Provide the (x, y) coordinate of the cell's center where the given text is located.  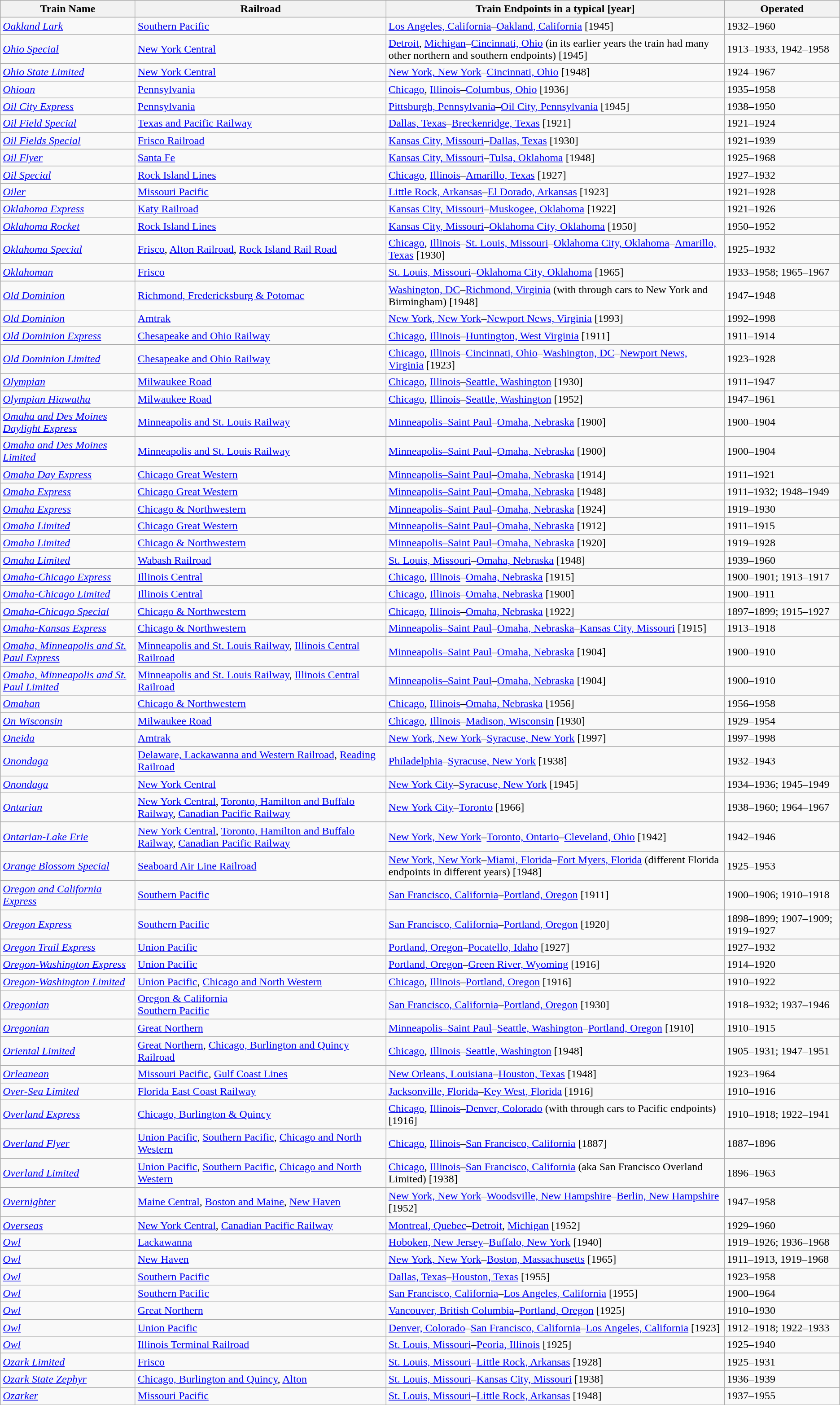
Ozark Limited (68, 1362)
1936–1939 (782, 1379)
Oil City Express (68, 106)
Oil Special (68, 175)
Philadelphia–Syracuse, New York [1938] (555, 761)
1925–1953 (782, 865)
New York Central, Canadian Pacific Railway (260, 1225)
Overland Flyer (68, 1144)
1911–1915 (782, 526)
Omaha and Des Moines Limited (68, 452)
1956–1958 (782, 704)
Chicago, Illinois–Denver, Colorado (with through cars to Pacific endpoints) [1916] (555, 1114)
1913–1933, 1942–1958 (782, 49)
Chicago, Illinois–Cincinnati, Ohio–Washington, DC–Newport News, Virginia [1923] (555, 359)
1911–1921 (782, 474)
New York City–Toronto [1966] (555, 807)
Chicago, Burlington & Quincy (260, 1114)
Denver, Colorado–San Francisco, California–Los Angeles, California [1923] (555, 1328)
1918–1932; 1937–1946 (782, 1005)
1911–1913, 1919–1968 (782, 1259)
Kansas City, Missouri–Oklahoma City, Oklahoma [1950] (555, 226)
1910–1916 (782, 1091)
1910–1915 (782, 1028)
Washington, DC–Richmond, Virginia (with through cars to New York and Birmingham) [1948] (555, 295)
Kansas City, Missouri–Dallas, Texas [1930] (555, 140)
1923–1964 (782, 1074)
Montreal, Quebec–Detroit, Michigan [1952] (555, 1225)
New York City–Syracuse, New York [1945] (555, 784)
St. Louis, Missouri–Little Rock, Arkansas [1948] (555, 1396)
San Francisco, California–Los Angeles, California [1955] (555, 1294)
Omahan (68, 704)
Great Northern, Chicago, Burlington and Quincy Railroad (260, 1051)
1923–1958 (782, 1276)
Oneida (68, 738)
Seaboard Air Line Railroad (260, 865)
1992–1998 (782, 319)
New York, New York–Woodsville, New Hampshire–Berlin, New Hampshire [1952] (555, 1202)
1950–1952 (782, 226)
1997–1998 (782, 738)
1896–1963 (782, 1172)
Missouri Pacific, Gulf Coast Lines (260, 1074)
Oil Flyer (68, 158)
Omaha Day Express (68, 474)
Oil Field Special (68, 123)
Chicago, Illinois–Huntington, West Virginia [1911] (555, 336)
Minneapolis–Saint Paul–Seattle, Washington–Portland, Oregon [1910] (555, 1028)
Overland Express (68, 1114)
Los Angeles, California–Oakland, California [1945] (555, 26)
Ohio Special (68, 49)
Overnighter (68, 1202)
Omaha-Kansas Express (68, 628)
New Orleans, Louisiana–Houston, Texas [1948] (555, 1074)
Omaha, Minneapolis and St. Paul Limited (68, 681)
Dallas, Texas–Breckenridge, Texas [1921] (555, 123)
Oregon and California Express (68, 895)
Katy Railroad (260, 209)
Delaware, Lackawanna and Western Railroad, Reading Railroad (260, 761)
1911–1947 (782, 382)
1911–1914 (782, 336)
Train Name (68, 9)
Kansas City, Missouri–Tulsa, Oklahoma [1948] (555, 158)
Ozarker (68, 1396)
Oil Fields Special (68, 140)
Oklahoma Express (68, 209)
1919–1930 (782, 509)
Portland, Oregon–Green River, Wyoming [1916] (555, 965)
Chicago, Illinois–Portland, Oregon [1916] (555, 982)
Chicago, Illinois–Omaha, Nebraska [1915] (555, 577)
Chicago, Illinois–Omaha, Nebraska [1956] (555, 704)
Vancouver, British Columbia–Portland, Oregon [1925] (555, 1311)
1925–1931 (782, 1362)
Orleanean (68, 1074)
St. Louis, Missouri–Omaha, Nebraska [1948] (555, 560)
1947–1948 (782, 295)
1921–1928 (782, 192)
1929–1954 (782, 721)
San Francisco, California–Portland, Oregon [1920] (555, 924)
Train Endpoints in a typical [year] (555, 9)
1900–1901; 1913–1917 (782, 577)
St. Louis, Missouri–Peoria, Illinois [1925] (555, 1345)
San Francisco, California–Portland, Oregon [1911] (555, 895)
Over-Sea Limited (68, 1091)
Ohioan (68, 89)
Frisco, Alton Railroad, Rock Island Rail Road (260, 250)
1910–1922 (782, 982)
New York, New York–Miami, Florida–Fort Myers, Florida (different Florida endpoints in different years) [1948] (555, 865)
Chicago, Illinois–St. Louis, Missouri–Oklahoma City, Oklahoma–Amarillo, Texas [1930] (555, 250)
1933–1958; 1965–1967 (782, 272)
Oregon Express (68, 924)
1924–1967 (782, 72)
Minneapolis–Saint Paul–Omaha, Nebraska [1920] (555, 543)
1919–1926; 1936–1968 (782, 1242)
1925–1932 (782, 250)
Santa Fe (260, 158)
Portland, Oregon–Pocatello, Idaho [1927] (555, 948)
1900–1964 (782, 1294)
1938–1960; 1964–1967 (782, 807)
1947–1958 (782, 1202)
Oregon-Washington Limited (68, 982)
1913–1918 (782, 628)
Oiler (68, 192)
Chicago, Illinois–Seattle, Washington [1952] (555, 399)
Illinois Terminal Railroad (260, 1345)
1887–1896 (782, 1144)
Pittsburgh, Pennsylvania–Oil City, Pennsylvania [1945] (555, 106)
Florida East Coast Railway (260, 1091)
Union Pacific, Chicago and North Western (260, 982)
1910–1918; 1922–1941 (782, 1114)
1898–1899; 1907–1909; 1919–1927 (782, 924)
Dallas, Texas–Houston, Texas [1955] (555, 1276)
1910–1930 (782, 1311)
Oklahoma Rocket (68, 226)
Olympian Hiawatha (68, 399)
Oregon Trail Express (68, 948)
Chicago, Illinois–Amarillo, Texas [1927] (555, 175)
San Francisco, California–Portland, Oregon [1930] (555, 1005)
St. Louis, Missouri–Kansas City, Missouri [1938] (555, 1379)
Old Dominion Express (68, 336)
Oklahoman (68, 272)
1939–1960 (782, 560)
New Haven (260, 1259)
Maine Central, Boston and Maine, New Haven (260, 1202)
Minneapolis–Saint Paul–Omaha, Nebraska [1912] (555, 526)
1914–1920 (782, 965)
On Wisconsin (68, 721)
Minneapolis–Saint Paul–Omaha, Nebraska [1948] (555, 492)
1932–1960 (782, 26)
Ohio State Limited (68, 72)
Chicago, Illinois–Madison, Wisconsin [1930] (555, 721)
Chicago, Illinois–Seattle, Washington [1948] (555, 1051)
Omaha-Chicago Express (68, 577)
New York, New York–Toronto, Ontario–Cleveland, Ohio [1942] (555, 837)
Overseas (68, 1225)
Ozark State Zephyr (68, 1379)
Chicago, Burlington and Quincy, Alton (260, 1379)
Chicago, Illinois–Columbus, Ohio [1936] (555, 89)
Hoboken, New Jersey–Buffalo, New York [1940] (555, 1242)
1923–1928 (782, 359)
1919–1928 (782, 543)
Wabash Railroad (260, 560)
Railroad (260, 9)
Chicago, Illinois–Omaha, Nebraska [1900] (555, 594)
Richmond, Fredericksburg & Potomac (260, 295)
1932–1943 (782, 761)
Oriental Limited (68, 1051)
1900–1906; 1910–1918 (782, 895)
Chicago, Illinois–San Francisco, California [1887] (555, 1144)
Oakland Lark (68, 26)
Minneapolis–Saint Paul–Omaha, Nebraska [1924] (555, 509)
1942–1946 (782, 837)
New York, New York–Boston, Massachusetts [1965] (555, 1259)
Orange Blossom Special (68, 865)
Ontarian (68, 807)
1938–1950 (782, 106)
Operated (782, 9)
New York, New York–Syracuse, New York [1997] (555, 738)
1911–1932; 1948–1949 (782, 492)
1905–1931; 1947–1951 (782, 1051)
1900–1911 (782, 594)
Texas and Pacific Railway (260, 123)
Detroit, Michigan–Cincinnati, Ohio (in its earlier years the train had many other northern and southern endpoints) [1945] (555, 49)
1935–1958 (782, 89)
Olympian (68, 382)
1921–1924 (782, 123)
Kansas City, Missouri–Muskogee, Oklahoma [1922] (555, 209)
Lackawanna (260, 1242)
Chicago, Illinois–San Francisco, California (aka San Francisco Overland Limited) [1938] (555, 1172)
Oregon-Washington Express (68, 965)
Overland Limited (68, 1172)
Omaha and Des Moines Daylight Express (68, 422)
Omaha-Chicago Special (68, 611)
Frisco Railroad (260, 140)
Oklahoma Special (68, 250)
1921–1939 (782, 140)
1934–1936; 1945–1949 (782, 784)
Jacksonville, Florida–Key West, Florida [1916] (555, 1091)
St. Louis, Missouri–Little Rock, Arkansas [1928] (555, 1362)
1925–1968 (782, 158)
1925–1940 (782, 1345)
Omaha-Chicago Limited (68, 594)
Omaha, Minneapolis and St. Paul Express (68, 652)
1929–1960 (782, 1225)
Chicago, Illinois–Omaha, Nebraska [1922] (555, 611)
1897–1899; 1915–1927 (782, 611)
St. Louis, Missouri–Oklahoma City, Oklahoma [1965] (555, 272)
Old Dominion Limited (68, 359)
Minneapolis–Saint Paul–Omaha, Nebraska–Kansas City, Missouri [1915] (555, 628)
1937–1955 (782, 1396)
1947–1961 (782, 399)
New York, New York–Newport News, Virginia [1993] (555, 319)
Oregon & CaliforniaSouthern Pacific (260, 1005)
Ontarian-Lake Erie (68, 837)
Minneapolis–Saint Paul–Omaha, Nebraska [1914] (555, 474)
New York, New York–Cincinnati, Ohio [1948] (555, 72)
1912–1918; 1922–1933 (782, 1328)
Chicago, Illinois–Seattle, Washington [1930] (555, 382)
1921–1926 (782, 209)
Little Rock, Arkansas–El Dorado, Arkansas [1923] (555, 192)
